Identify which cell holds the provided text, then report its [x, y] central coordinate. 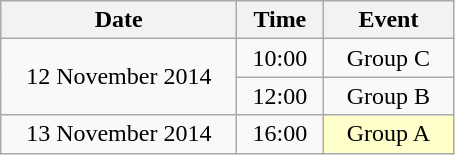
10:00 [280, 58]
Event [388, 20]
12:00 [280, 96]
12 November 2014 [119, 77]
Time [280, 20]
Group C [388, 58]
16:00 [280, 134]
Group A [388, 134]
13 November 2014 [119, 134]
Group B [388, 96]
Date [119, 20]
